Capture the cell that displays the provided text and extract its [x, y] central coordinate. 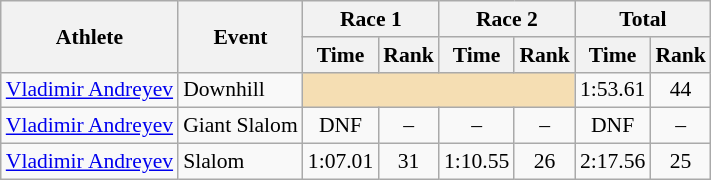
Athlete [90, 36]
1:10.55 [476, 162]
Race 2 [507, 19]
44 [680, 90]
Giant Slalom [240, 126]
26 [544, 162]
2:17.56 [612, 162]
Downhill [240, 90]
25 [680, 162]
Event [240, 36]
31 [408, 162]
1:53.61 [612, 90]
1:07.01 [340, 162]
Total [643, 19]
Slalom [240, 162]
Race 1 [371, 19]
